Provide the (X, Y) coordinate of the cell's center where the given text is located.  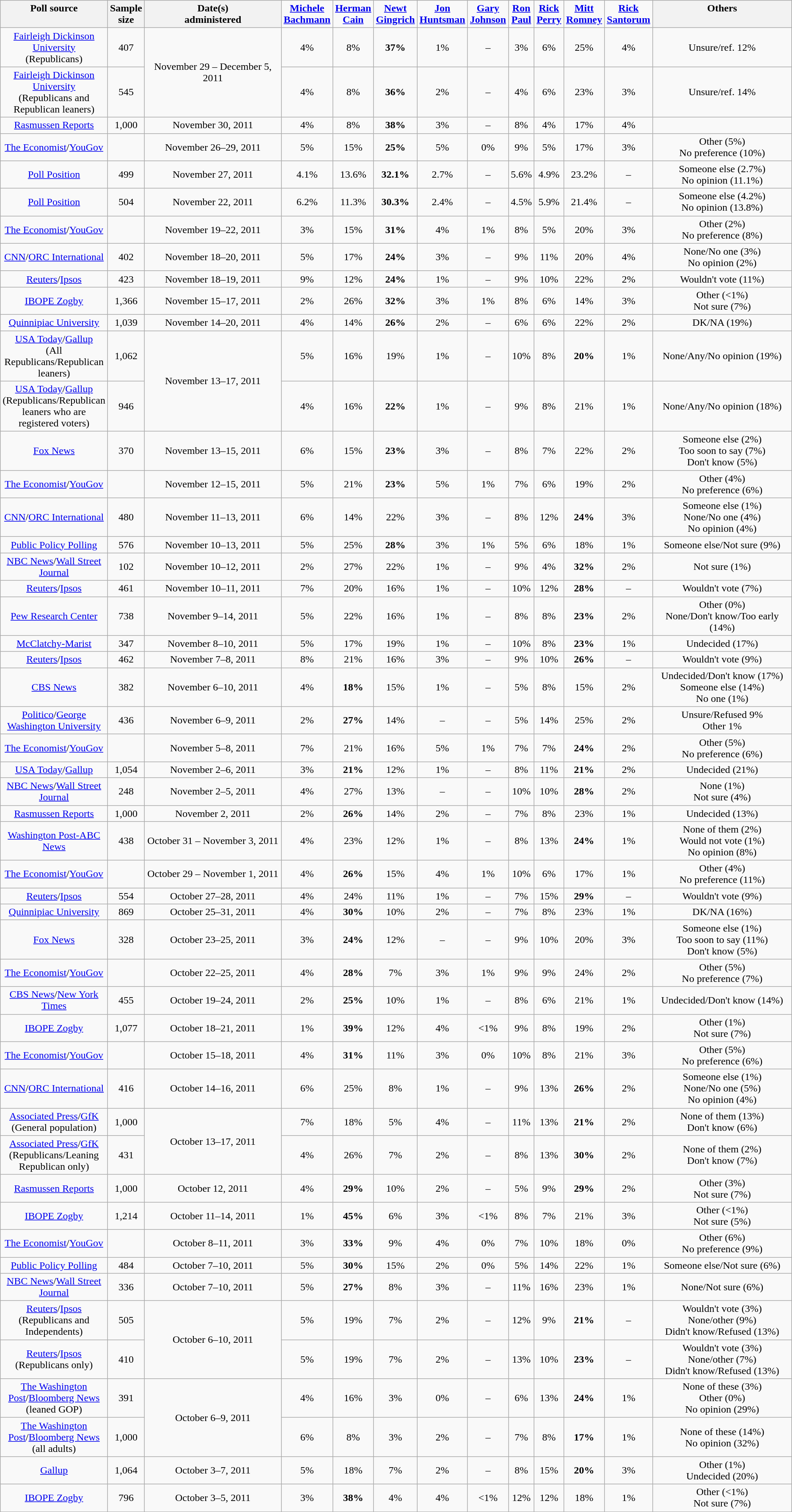
None of them (2%)Would not vote (1%)No opinion (8%) (722, 841)
Unsure/ref. 12% (722, 47)
October 14–16, 2011 (212, 1089)
Mitt Romney (584, 14)
4.1% (307, 174)
Other (1%)Not sure (7%) (722, 1028)
November 10–12, 2011 (212, 567)
Wouldn't vote (3%)None/other (9%)Didn't know/Refused (13%) (722, 1320)
Herman Cain (353, 14)
Someone else (1%)Too soon to say (11%)Don't know (5%) (722, 940)
Gary Johnson (488, 14)
October 27–28, 2011 (212, 896)
402 (126, 257)
2.4% (443, 202)
October 12, 2011 (212, 1188)
Someone else/Not sure (6%) (722, 1265)
Others (722, 14)
DK/NA (16%) (722, 912)
USA Today/Gallup(Republicans/Republican leaners who are registered voters) (54, 406)
None of them (2%)Don't know (7%) (722, 1155)
October 3–5, 2011 (212, 1498)
455 (126, 1000)
576 (126, 545)
October 8–11, 2011 (212, 1243)
October 15–18, 2011 (212, 1055)
None/Any/No opinion (18%) (722, 406)
DK/NA (19%) (722, 322)
504 (126, 202)
102 (126, 567)
Wouldn't vote (11%) (722, 279)
Samplesize (126, 14)
1,039 (126, 322)
November 10–13, 2011 (212, 545)
33% (353, 1243)
1,054 (126, 770)
None of these (3%)Other (0%)No opinion (29%) (722, 1398)
1,062 (126, 356)
Unsure/Refused 9%Other 1% (722, 720)
11.3% (353, 202)
October 13–17, 2011 (212, 1141)
738 (126, 616)
370 (126, 451)
Politico/George Washington University (54, 720)
431 (126, 1155)
Poll source (54, 14)
946 (126, 406)
November 18–19, 2011 (212, 279)
Other (5%)No preference (10%) (722, 147)
382 (126, 687)
None/Not sure (6%) (722, 1287)
October 6–10, 2011 (212, 1340)
Reuters/Ipsos(Republicans only) (54, 1359)
Other (5%)No preference (7%) (722, 973)
30.3% (395, 202)
October 23–25, 2011 (212, 940)
November 6–10, 2011 (212, 687)
November 27, 2011 (212, 174)
Someone else/Not sure (9%) (722, 545)
The Washington Post/Bloomberg News(leaned GOP) (54, 1398)
Someone else (2.7%)No opinion (11.1%) (722, 174)
Undecided (17%) (722, 643)
480 (126, 517)
Someone else (4.2%)No opinion (13.8%) (722, 202)
November 26–29, 2011 (212, 147)
October 31 – November 3, 2011 (212, 841)
Reuters/Ipsos(Republicans and Independents) (54, 1320)
November 6–9, 2011 (212, 720)
Washington Post-ABC News (54, 841)
Pew Research Center (54, 616)
505 (126, 1320)
November 13–17, 2011 (212, 381)
Unsure/ref. 14% (722, 92)
October 3–7, 2011 (212, 1471)
Newt Gingrich (395, 14)
Other (1%)Undecided (20%) (722, 1471)
Not sure (1%) (722, 567)
Michele Bachmann (307, 14)
November 19–22, 2011 (212, 229)
Other (3%)Not sure (7%) (722, 1188)
Undecided (21%) (722, 770)
Fairleigh Dickinson University(Republicans) (54, 47)
None/No one (3%)No opinion (2%) (722, 257)
Someone else (2%)Too soon to say (7%)Don't know (5%) (722, 451)
November 22, 2011 (212, 202)
November 12–15, 2011 (212, 484)
347 (126, 643)
Jon Huntsman (443, 14)
November 30, 2011 (212, 125)
36% (395, 92)
1,077 (126, 1028)
461 (126, 588)
796 (126, 1498)
Someone else (1%)None/No one (4%)No opinion (4%) (722, 517)
November 18–20, 2011 (212, 257)
248 (126, 791)
Other (0%)None/Don't know/Too early (14%) (722, 616)
Someone else (1%)None/No one (5%)No opinion (4%) (722, 1089)
November 15–17, 2011 (212, 300)
November 29 – December 5, 2011 (212, 73)
November 2–5, 2011 (212, 791)
November 2–6, 2011 (212, 770)
The Washington Post/Bloomberg News(all adults) (54, 1437)
None of these (14%)No opinion (32%) (722, 1437)
37% (395, 47)
Rick Perry (549, 14)
CBS News/New York Times (54, 1000)
Other (2%)No preference (8%) (722, 229)
Wouldn't vote (3%)None/other (7%)Didn't know/Refused (13%) (722, 1359)
1,064 (126, 1471)
None (1%)Not sure (4%) (722, 791)
November 2, 2011 (212, 814)
423 (126, 279)
November 9–14, 2011 (212, 616)
Other (6%)No preference (9%) (722, 1243)
Associated Press/GfK(General population) (54, 1122)
554 (126, 896)
Undecided/Don't know (14%) (722, 1000)
CBS News (54, 687)
484 (126, 1265)
545 (126, 92)
438 (126, 841)
462 (126, 660)
410 (126, 1359)
November 14–20, 2011 (212, 322)
None/Any/No opinion (19%) (722, 356)
Gallup (54, 1471)
October 29 – November 1, 2011 (212, 874)
November 8–10, 2011 (212, 643)
Other (<1%)Not sure (5%) (722, 1216)
4.5% (521, 202)
Other (4%)No preference (6%) (722, 484)
Undecided (13%) (722, 814)
November 11–13, 2011 (212, 517)
416 (126, 1089)
407 (126, 47)
Fairleigh Dickinson University(Republicans and Republican leaners) (54, 92)
21.4% (584, 202)
USA Today/Gallup(All Republicans/Republican leaners) (54, 356)
4.9% (549, 174)
November 13–15, 2011 (212, 451)
Other (4%)No preference (11%) (722, 874)
45% (353, 1216)
McClatchy-Marist (54, 643)
2.7% (443, 174)
Date(s) administered (212, 14)
November 7–8, 2011 (212, 660)
Undecided/Don't know (17%)Someone else (14%)No one (1%) (722, 687)
436 (126, 720)
November 10–11, 2011 (212, 588)
499 (126, 174)
391 (126, 1398)
October 22–25, 2011 (212, 973)
869 (126, 912)
November 5–8, 2011 (212, 748)
5.6% (521, 174)
39% (353, 1028)
USA Today/Gallup (54, 770)
23.2% (584, 174)
October 19–24, 2011 (212, 1000)
None of them (13%)Don't know (6%) (722, 1122)
328 (126, 940)
October 25–31, 2011 (212, 912)
Associated Press/GfK(Republicans/Leaning Republican only) (54, 1155)
336 (126, 1287)
6.2% (307, 202)
Rick Santorum (629, 14)
5.9% (549, 202)
1,214 (126, 1216)
Wouldn't vote (7%) (722, 588)
October 18–21, 2011 (212, 1028)
13.6% (353, 174)
October 6–9, 2011 (212, 1418)
October 11–14, 2011 (212, 1216)
Ron Paul (521, 14)
32.1% (395, 174)
1,366 (126, 300)
